Return the [X, Y] coordinate for the center point of the cell that contains the specified text.  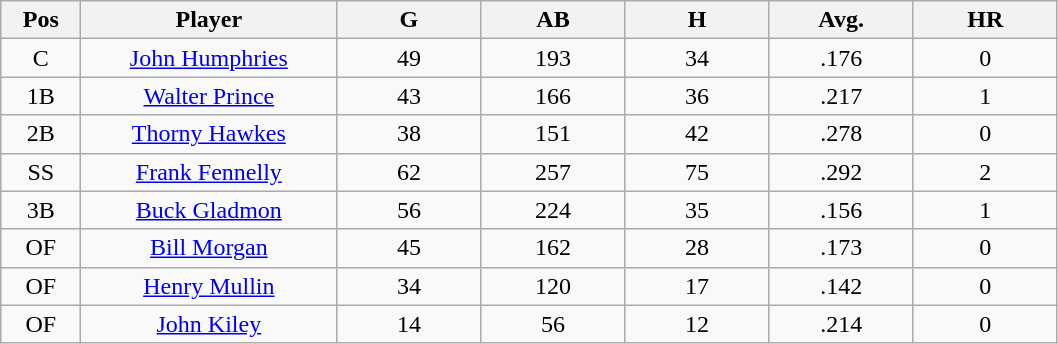
49 [409, 58]
Bill Morgan [209, 248]
G [409, 20]
151 [553, 134]
Avg. [841, 20]
38 [409, 134]
62 [409, 172]
43 [409, 96]
Frank Fennelly [209, 172]
193 [553, 58]
Buck Gladmon [209, 210]
1B [41, 96]
Henry Mullin [209, 286]
.156 [841, 210]
28 [697, 248]
2B [41, 134]
166 [553, 96]
SS [41, 172]
120 [553, 286]
2 [985, 172]
Walter Prince [209, 96]
35 [697, 210]
45 [409, 248]
HR [985, 20]
42 [697, 134]
John Kiley [209, 324]
AB [553, 20]
John Humphries [209, 58]
3B [41, 210]
75 [697, 172]
14 [409, 324]
162 [553, 248]
.173 [841, 248]
C [41, 58]
.176 [841, 58]
Pos [41, 20]
.217 [841, 96]
257 [553, 172]
224 [553, 210]
H [697, 20]
36 [697, 96]
.142 [841, 286]
Thorny Hawkes [209, 134]
17 [697, 286]
Player [209, 20]
12 [697, 324]
.278 [841, 134]
.292 [841, 172]
.214 [841, 324]
